Scan for the cell matching the given text and deliver its [x, y] coordinate at center. 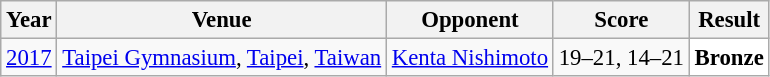
Venue [222, 20]
19–21, 14–21 [621, 58]
Year [29, 20]
Taipei Gymnasium, Taipei, Taiwan [222, 58]
Opponent [470, 20]
Score [621, 20]
Bronze [729, 58]
Kenta Nishimoto [470, 58]
2017 [29, 58]
Result [729, 20]
